Detect which cell encompasses the target text, then output its [X, Y] center coordinate. 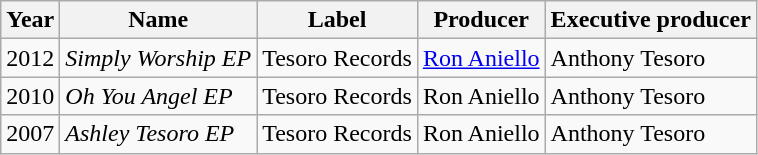
Oh You Angel EP [158, 96]
2010 [30, 96]
Name [158, 20]
Ashley Tesoro EP [158, 134]
Year [30, 20]
Producer [481, 20]
2007 [30, 134]
Simply Worship EP [158, 58]
Executive producer [650, 20]
Label [338, 20]
2012 [30, 58]
